Pinpoint the cell where the given text exists, returning its [x, y] midpoint coordinate. 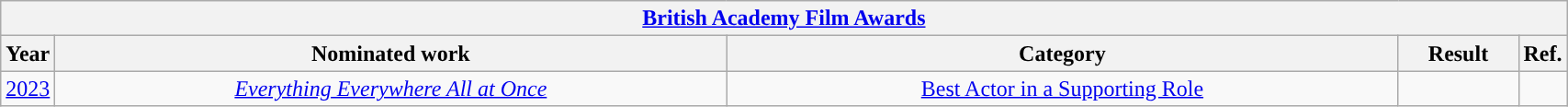
Ref. [1543, 53]
Best Actor in a Supporting Role [1062, 89]
Nominated work [391, 53]
2023 [28, 89]
Category [1062, 53]
Everything Everywhere All at Once [391, 89]
Year [28, 53]
British Academy Film Awards [784, 18]
Result [1459, 53]
